Identify which cell holds the provided text, then report its (x, y) central coordinate. 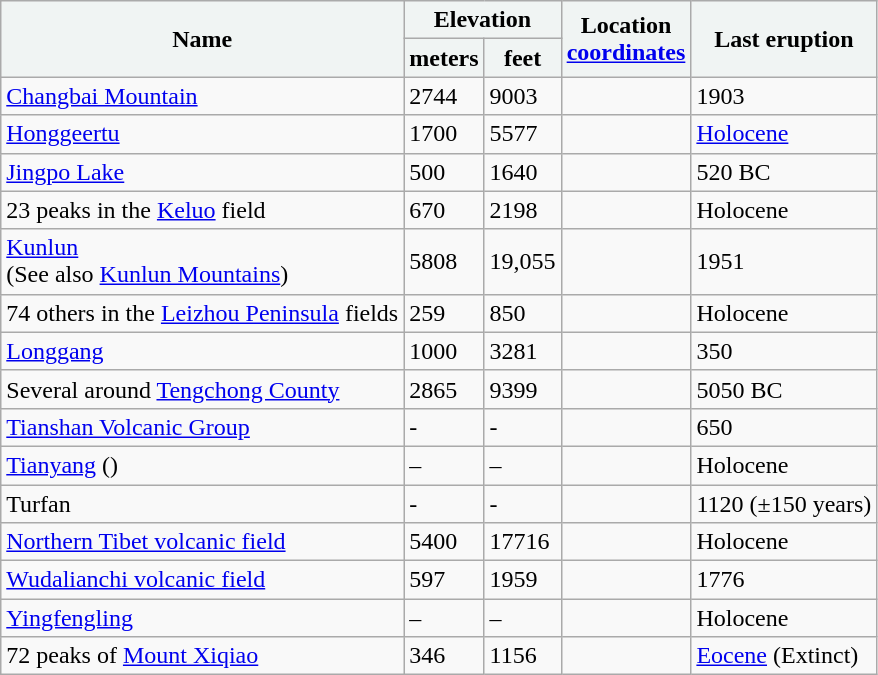
3281 (522, 351)
Eocene (Extinct) (784, 656)
23 peaks in the Keluo field (202, 210)
17716 (522, 542)
Tianshan Volcanic Group (202, 427)
650 (784, 427)
Northern Tibet volcanic field (202, 542)
Honggeertu (202, 134)
1000 (444, 351)
Longgang (202, 351)
2198 (522, 210)
19,055 (522, 262)
520 BC (784, 172)
1156 (522, 656)
Yingfengling (202, 618)
Kunlun(See also Kunlun Mountains) (202, 262)
1951 (784, 262)
5400 (444, 542)
74 others in the Leizhou Peninsula fields (202, 313)
1120 (±150 years) (784, 503)
1776 (784, 580)
597 (444, 580)
Elevation (482, 20)
259 (444, 313)
1640 (522, 172)
feet (522, 58)
Last eruption (784, 39)
2865 (444, 389)
850 (522, 313)
9399 (522, 389)
1959 (522, 580)
Name (202, 39)
670 (444, 210)
9003 (522, 96)
350 (784, 351)
Jingpo Lake (202, 172)
72 peaks of Mount Xiqiao (202, 656)
1903 (784, 96)
5050 BC (784, 389)
500 (444, 172)
2744 (444, 96)
Changbai Mountain (202, 96)
meters (444, 58)
Locationcoordinates (626, 39)
5577 (522, 134)
Turfan (202, 503)
346 (444, 656)
Wudalianchi volcanic field (202, 580)
5808 (444, 262)
Several around Tengchong County (202, 389)
Tianyang () (202, 465)
1700 (444, 134)
